Extract the (X, Y) coordinate from the center of the cell holding the provided text.  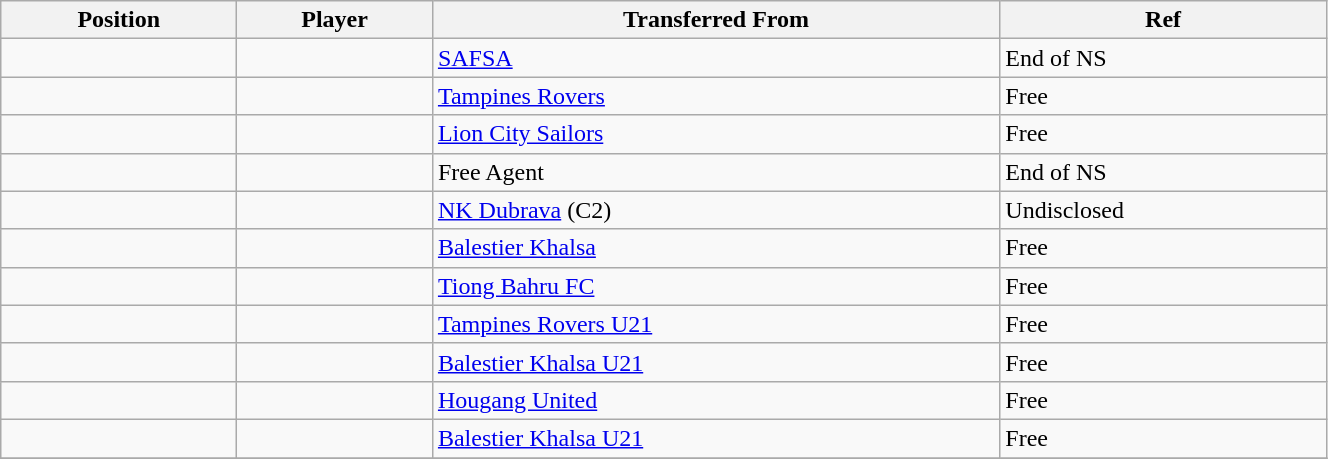
Tampines Rovers U21 (716, 324)
Undisclosed (1164, 210)
Transferred From (716, 20)
Ref (1164, 20)
SAFSA (716, 58)
Lion City Sailors (716, 134)
Position (119, 20)
Player (335, 20)
Hougang United (716, 400)
Tiong Bahru FC (716, 286)
NK Dubrava (C2) (716, 210)
Balestier Khalsa (716, 248)
Free Agent (716, 172)
Tampines Rovers (716, 96)
